Provide the (X, Y) coordinate of the cell's center where the given text is located.  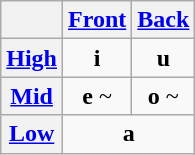
Mid (32, 96)
i (98, 58)
e ~ (98, 96)
o ~ (164, 96)
Back (164, 20)
Low (32, 134)
u (164, 58)
High (32, 58)
a (129, 134)
Front (98, 20)
